From the cell containing the given text, extract its center point as (x, y) coordinate. 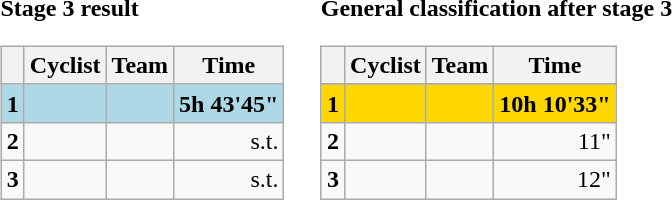
10h 10'33" (555, 103)
11" (555, 141)
12" (555, 179)
5h 43'45" (229, 103)
